Find where the given text appears and provide that cell's center as (X, Y) coordinate. 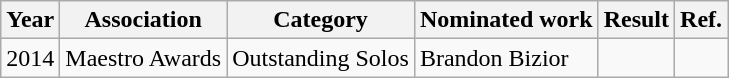
Maestro Awards (144, 58)
2014 (30, 58)
Outstanding Solos (321, 58)
Category (321, 20)
Ref. (702, 20)
Year (30, 20)
Result (636, 20)
Association (144, 20)
Brandon Bizior (506, 58)
Nominated work (506, 20)
